From the cell containing the given text, extract its center point as [x, y] coordinate. 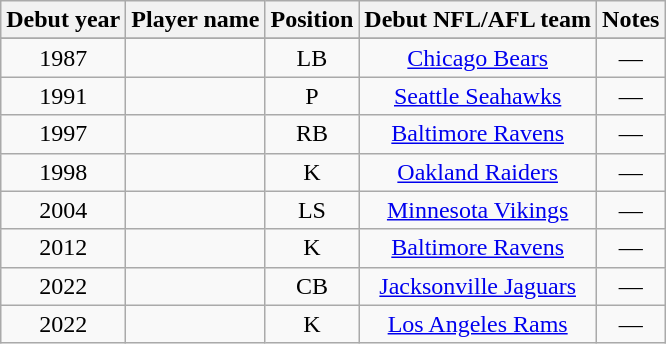
Jacksonville Jaguars [478, 286]
Notes [631, 20]
Los Angeles Rams [478, 324]
Minnesota Vikings [478, 210]
Oakland Raiders [478, 172]
LS [312, 210]
Position [312, 20]
Debut NFL/AFL team [478, 20]
Seattle Seahawks [478, 96]
2012 [64, 248]
1987 [64, 58]
LB [312, 58]
RB [312, 134]
1997 [64, 134]
1998 [64, 172]
Chicago Bears [478, 58]
Debut year [64, 20]
2004 [64, 210]
P [312, 96]
1991 [64, 96]
CB [312, 286]
Player name [196, 20]
